Capture the cell that displays the provided text and extract its [x, y] central coordinate. 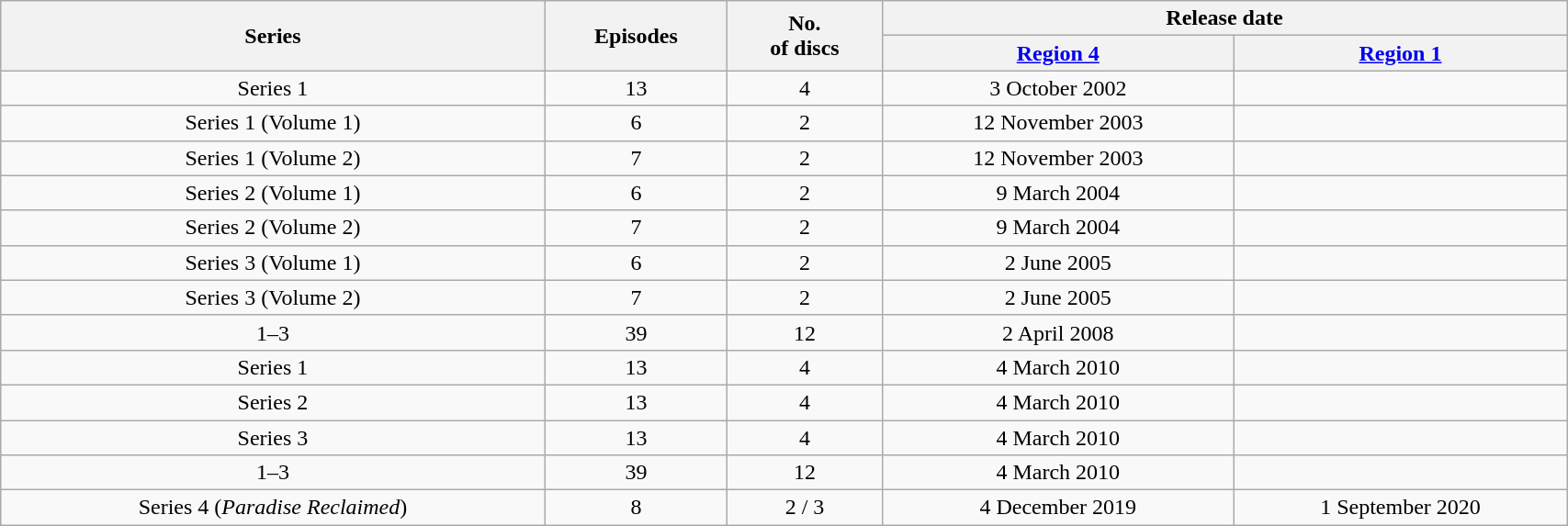
Region 1 [1400, 53]
Series 1 (Volume 2) [273, 158]
Series 2 (Volume 1) [273, 193]
4 December 2019 [1058, 508]
2 April 2008 [1058, 332]
Series 2 [273, 402]
Region 4 [1058, 53]
Series 2 (Volume 2) [273, 228]
Series 3 (Volume 2) [273, 297]
Series 4 (Paradise Reclaimed) [273, 508]
2 / 3 [805, 508]
8 [636, 508]
3 October 2002 [1058, 88]
Release date [1224, 18]
1 September 2020 [1400, 508]
Series [273, 36]
No. of discs [805, 36]
Series 3 (Volume 1) [273, 263]
Series 3 [273, 438]
Series 1 (Volume 1) [273, 123]
Episodes [636, 36]
